Find where the given text appears and provide that cell's center as (X, Y) coordinate. 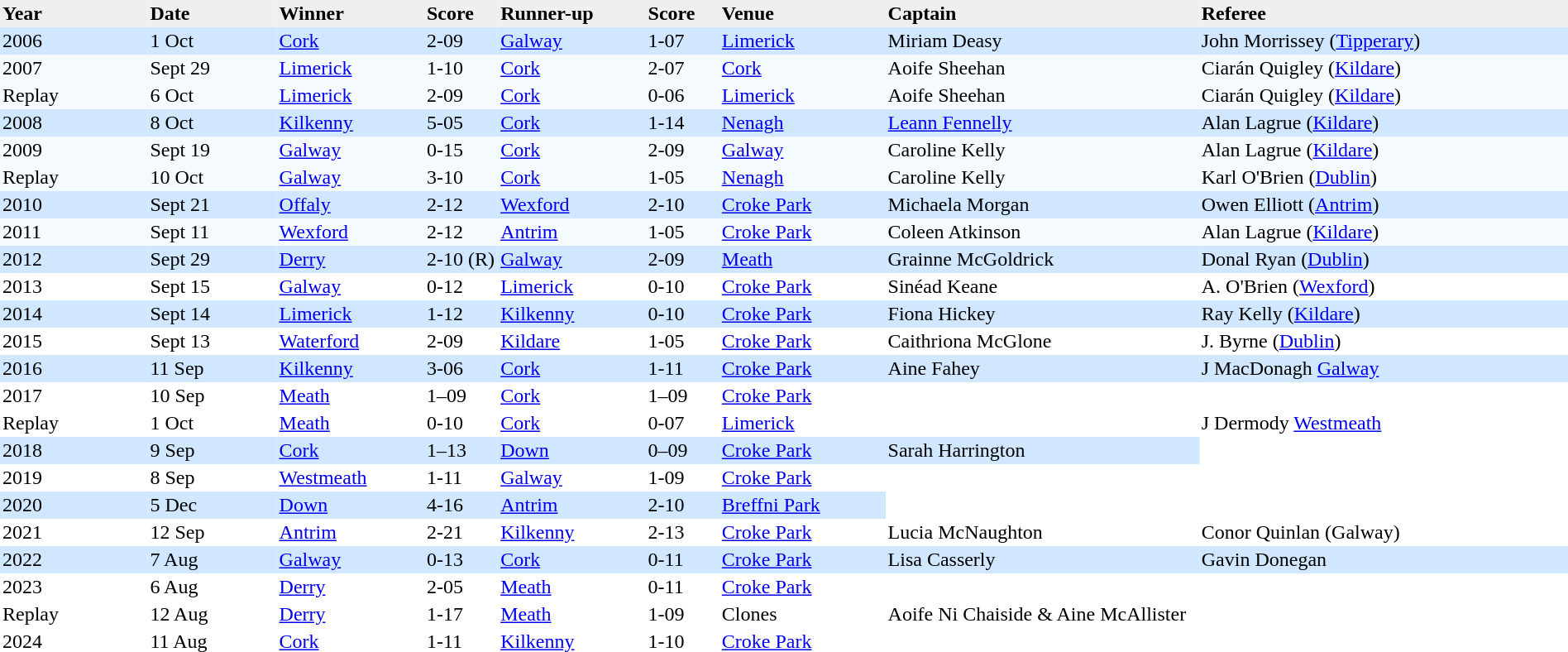
1–13 (461, 450)
Donal Ryan (Dublin) (1384, 260)
J. Byrne (Dublin) (1384, 341)
Breffni Park (802, 505)
Sept 11 (212, 232)
Coleen Atkinson (1042, 232)
6 Aug (212, 587)
Offaly (351, 205)
1-17 (461, 614)
Sept 13 (212, 341)
Westmeath (351, 478)
2010 (74, 205)
2-21 (461, 533)
12 Sep (212, 533)
2-05 (461, 587)
Runner-up (571, 13)
2022 (74, 559)
1-10 (461, 68)
0-12 (461, 286)
8 Oct (212, 122)
Gavin Donegan (1384, 559)
2023 (74, 587)
0–09 (683, 450)
3-06 (461, 369)
0-13 (461, 559)
5-05 (461, 122)
2008 (74, 122)
Sinéad Keane (1042, 286)
J Dermody Westmeath (1384, 424)
Ray Kelly (Kildare) (1384, 314)
7 Aug (212, 559)
2021 (74, 533)
Michaela Morgan (1042, 205)
Miriam Deasy (1042, 41)
1-12 (461, 314)
2011 (74, 232)
Venue (802, 13)
2-13 (683, 533)
2-10 (R) (461, 260)
Date (212, 13)
Aine Fahey (1042, 369)
10 Sep (212, 396)
Conor Quinlan (Galway) (1384, 533)
Caithriona McGlone (1042, 341)
J MacDonagh Galway (1384, 369)
2006 (74, 41)
John Morrissey (Tipperary) (1384, 41)
Leann Fennelly (1042, 122)
2009 (74, 151)
Kildare (571, 341)
Sept 14 (212, 314)
2015 (74, 341)
Lucia McNaughton (1042, 533)
Captain (1042, 13)
5 Dec (212, 505)
Year (74, 13)
0-15 (461, 151)
2007 (74, 68)
Sept 21 (212, 205)
1-14 (683, 122)
6 Oct (212, 96)
Referee (1384, 13)
Winner (351, 13)
2013 (74, 286)
2020 (74, 505)
11 Sep (212, 369)
2019 (74, 478)
Waterford (351, 341)
3-10 (461, 177)
Clones (802, 614)
Lisa Casserly (1042, 559)
2-07 (683, 68)
Grainne McGoldrick (1042, 260)
A. O'Brien (Wexford) (1384, 286)
Sarah Harrington (1042, 450)
0-07 (683, 424)
Sept 15 (212, 286)
Karl O'Brien (Dublin) (1384, 177)
0-06 (683, 96)
9 Sep (212, 450)
2016 (74, 369)
2012 (74, 260)
Sept 19 (212, 151)
2018 (74, 450)
12 Aug (212, 614)
10 Oct (212, 177)
Fiona Hickey (1042, 314)
2017 (74, 396)
Owen Elliott (Antrim) (1384, 205)
Aoife Ni Chaiside & Aine McAllister (1042, 614)
1-07 (683, 41)
2014 (74, 314)
8 Sep (212, 478)
4-16 (461, 505)
